Find where the given text appears and provide that cell's center as [x, y] coordinate. 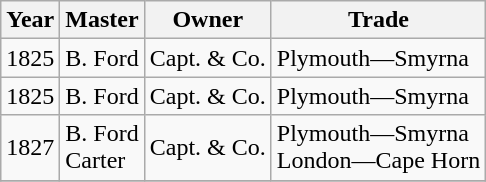
Plymouth—SmyrnaLondon—Cape Horn [378, 148]
1827 [30, 148]
Trade [378, 20]
Year [30, 20]
B. FordCarter [102, 148]
Owner [208, 20]
Master [102, 20]
